Capture the cell that displays the provided text and extract its [X, Y] central coordinate. 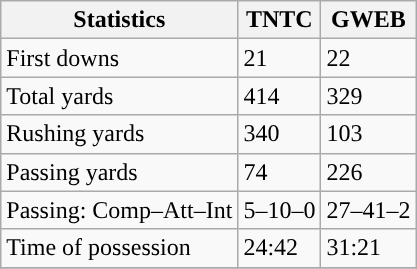
22 [368, 58]
340 [280, 134]
5–10–0 [280, 210]
GWEB [368, 20]
103 [368, 134]
TNTC [280, 20]
226 [368, 172]
Rushing yards [120, 134]
Passing: Comp–Att–Int [120, 210]
Passing yards [120, 172]
31:21 [368, 248]
27–41–2 [368, 210]
414 [280, 96]
74 [280, 172]
Time of possession [120, 248]
24:42 [280, 248]
329 [368, 96]
Total yards [120, 96]
21 [280, 58]
First downs [120, 58]
Statistics [120, 20]
